Identify which cell holds the provided text, then report its [x, y] central coordinate. 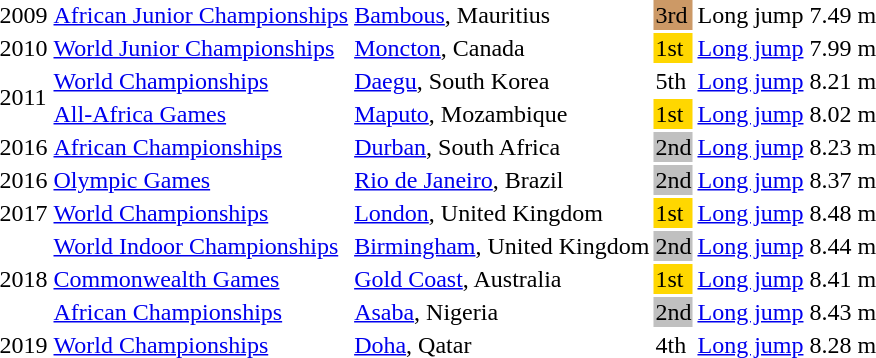
Durban, South Africa [502, 147]
Commonwealth Games [201, 279]
Asaba, Nigeria [502, 312]
All-Africa Games [201, 114]
Olympic Games [201, 180]
Rio de Janeiro, Brazil [502, 180]
World Indoor Championships [201, 246]
London, United Kingdom [502, 213]
Gold Coast, Australia [502, 279]
World Junior Championships [201, 48]
3rd [674, 15]
Bambous, Mauritius [502, 15]
Birmingham, United Kingdom [502, 246]
Moncton, Canada [502, 48]
5th [674, 81]
Maputo, Mozambique [502, 114]
Daegu, South Korea [502, 81]
African Junior Championships [201, 15]
